Pinpoint the cell where the given text exists, returning its [x, y] midpoint coordinate. 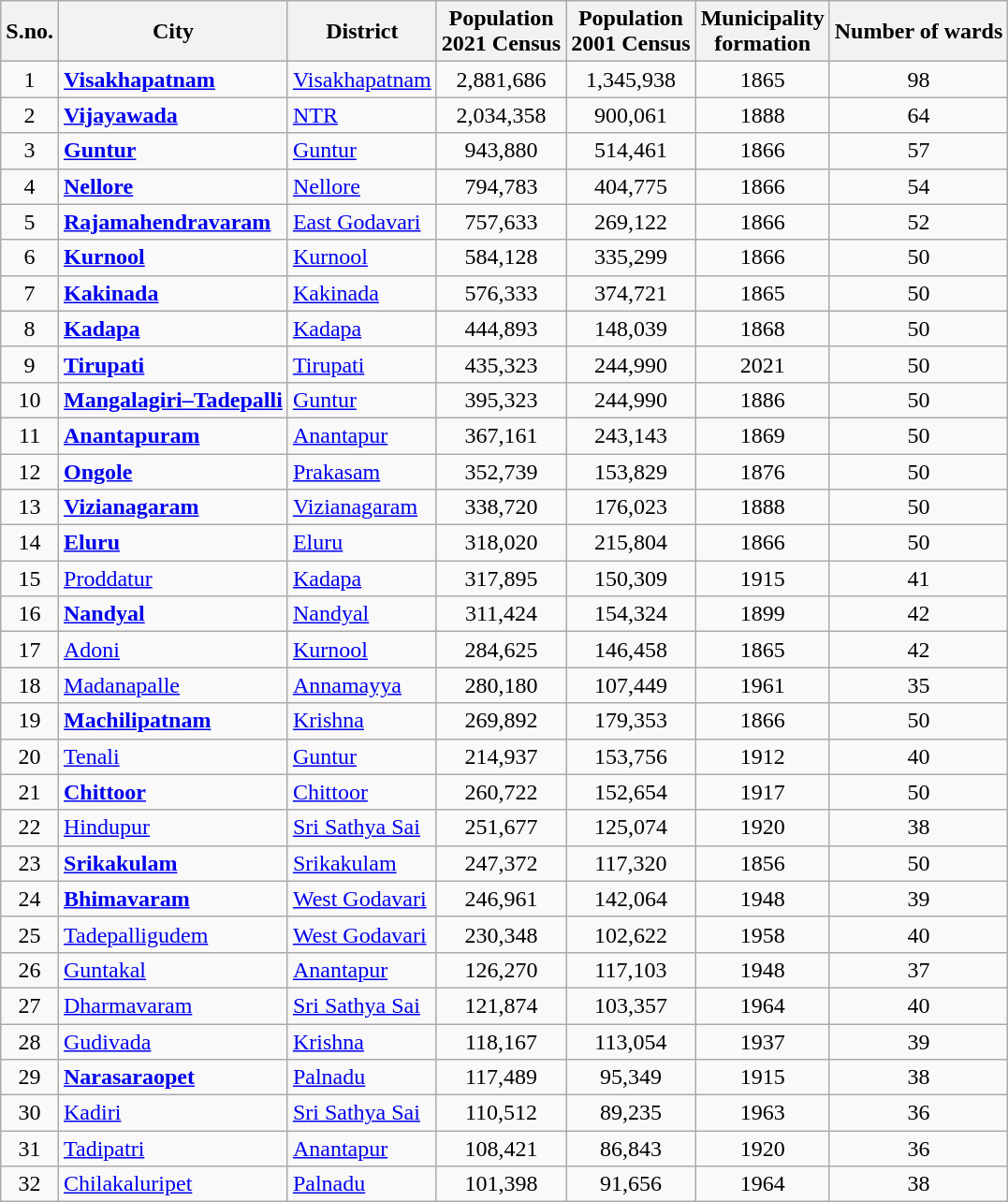
260,722 [501, 792]
14 [30, 543]
15 [30, 579]
142,064 [631, 899]
374,721 [631, 293]
395,323 [501, 400]
117,103 [631, 970]
Bhimavaram [174, 899]
Vijayawada [174, 115]
1937 [762, 1042]
1886 [762, 400]
367,161 [501, 435]
26 [30, 970]
435,323 [501, 364]
794,783 [501, 186]
20 [30, 756]
113,054 [631, 1042]
280,180 [501, 685]
146,458 [631, 650]
2021 [762, 364]
900,061 [631, 115]
Tenali [174, 756]
37 [919, 970]
East Godavari [361, 222]
86,843 [631, 1149]
1 [30, 80]
16 [30, 614]
24 [30, 899]
Gudivada [174, 1042]
102,622 [631, 934]
311,424 [501, 614]
2,034,358 [501, 115]
Annamayya [361, 685]
Kadiri [174, 1113]
4 [30, 186]
1917 [762, 792]
Tadepalligudem [174, 934]
19 [30, 721]
8 [30, 329]
57 [919, 151]
27 [30, 1005]
Population2001 Census [631, 32]
22 [30, 828]
269,122 [631, 222]
3 [30, 151]
246,961 [501, 899]
121,874 [501, 1005]
1963 [762, 1113]
89,235 [631, 1113]
317,895 [501, 579]
District [361, 32]
943,880 [501, 151]
Municipalityformation [762, 32]
1876 [762, 471]
Guntakal [174, 970]
Anantapuram [174, 435]
5 [30, 222]
7 [30, 293]
1868 [762, 329]
13 [30, 507]
1958 [762, 934]
107,449 [631, 685]
11 [30, 435]
Population2021 Census [501, 32]
444,893 [501, 329]
352,739 [501, 471]
101,398 [501, 1184]
125,074 [631, 828]
154,324 [631, 614]
21 [30, 792]
247,372 [501, 863]
338,720 [501, 507]
S.no. [30, 32]
2,881,686 [501, 80]
318,020 [501, 543]
91,656 [631, 1184]
1912 [762, 756]
Chilakaluripet [174, 1184]
25 [30, 934]
118,167 [501, 1042]
17 [30, 650]
150,309 [631, 579]
335,299 [631, 257]
Hindupur [174, 828]
1961 [762, 685]
18 [30, 685]
City [174, 32]
1899 [762, 614]
Narasaraopet [174, 1077]
269,892 [501, 721]
117,489 [501, 1077]
30 [30, 1113]
31 [30, 1149]
Number of wards [919, 32]
148,039 [631, 329]
Proddatur [174, 579]
1856 [762, 863]
9 [30, 364]
Mangalagiri–Tadepalli [174, 400]
Tadipatri [174, 1149]
23 [30, 863]
35 [919, 685]
Ongole [174, 471]
10 [30, 400]
576,333 [501, 293]
98 [919, 80]
29 [30, 1077]
52 [919, 222]
1,345,938 [631, 80]
Dharmavaram [174, 1005]
Rajamahendravaram [174, 222]
117,320 [631, 863]
514,461 [631, 151]
126,270 [501, 970]
230,348 [501, 934]
404,775 [631, 186]
214,937 [501, 756]
251,677 [501, 828]
2 [30, 115]
110,512 [501, 1113]
243,143 [631, 435]
215,804 [631, 543]
Prakasam [361, 471]
Machilipatnam [174, 721]
103,357 [631, 1005]
1869 [762, 435]
153,756 [631, 756]
28 [30, 1042]
6 [30, 257]
284,625 [501, 650]
41 [919, 579]
179,353 [631, 721]
757,633 [501, 222]
Madanapalle [174, 685]
NTR [361, 115]
176,023 [631, 507]
12 [30, 471]
108,421 [501, 1149]
153,829 [631, 471]
95,349 [631, 1077]
Adoni [174, 650]
584,128 [501, 257]
54 [919, 186]
152,654 [631, 792]
64 [919, 115]
32 [30, 1184]
